Return (x, y) of the center of cell containing provided text 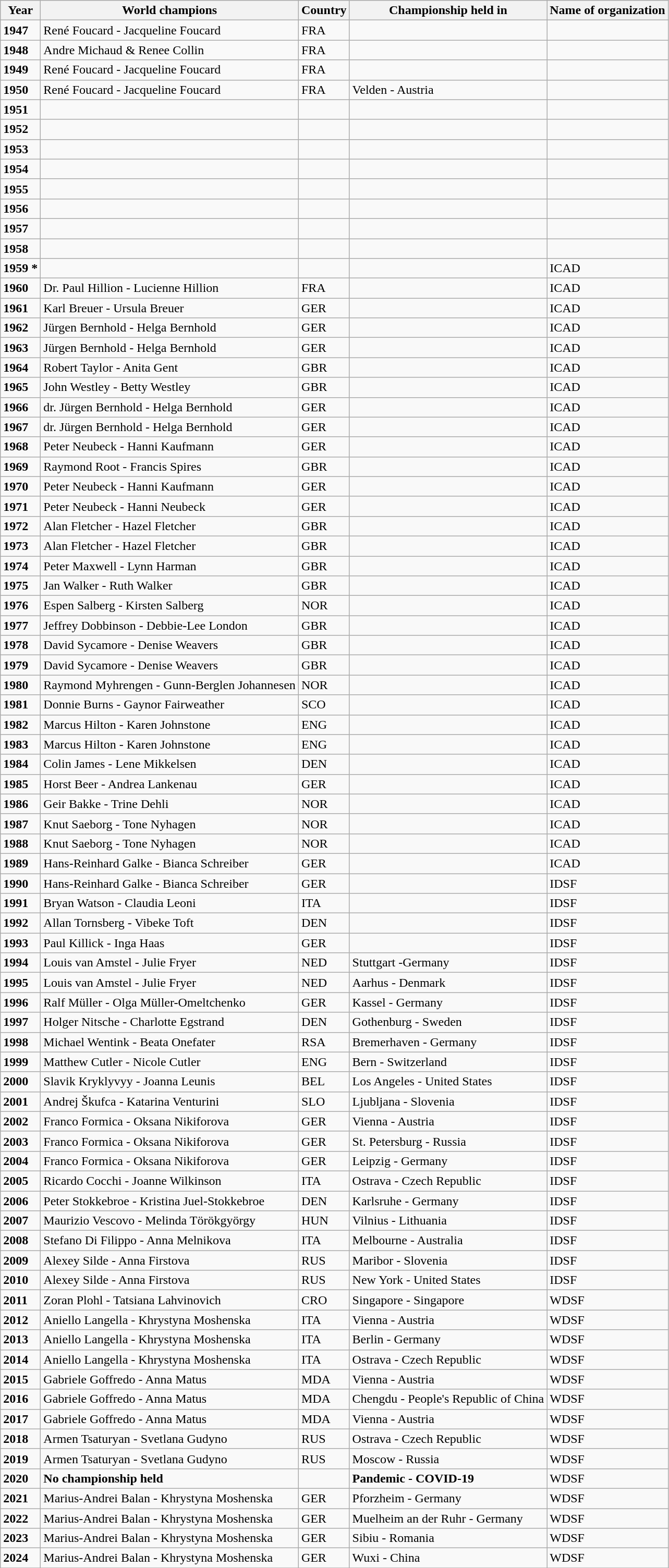
Geir Bakke - Trine Dehli (170, 804)
1958 (21, 249)
1968 (21, 447)
Espen Salberg - Kirsten Salberg (170, 606)
Peter Stokkebroe - Kristina Juel-Stokkebroe (170, 1200)
2001 (21, 1101)
1961 (21, 308)
2014 (21, 1359)
2007 (21, 1221)
Kassel - Germany (448, 1002)
1970 (21, 486)
1985 (21, 784)
1977 (21, 626)
Raymond Myhrengen - Gunn-Berglen Johannesen (170, 685)
1965 (21, 387)
Zoran Plohl - Tatsiana Lahvinovich (170, 1300)
Maurizio Vescovo - Melinda Törökgyörgy (170, 1221)
Stuttgart -Germany (448, 963)
Donnie Burns - Gaynor Fairweather (170, 705)
1963 (21, 348)
Jan Walker - Ruth Walker (170, 586)
Colin James - Lene Mikkelsen (170, 764)
Pandemic - COVID-19 (448, 1478)
Sibiu - Romania (448, 1538)
Bern - Switzerland (448, 1062)
2016 (21, 1399)
1991 (21, 903)
Los Angeles - United States (448, 1082)
2005 (21, 1181)
Allan Tornsberg - Vibeke Toft (170, 923)
1986 (21, 804)
2022 (21, 1518)
1952 (21, 129)
2002 (21, 1121)
Year (21, 10)
No championship held (170, 1478)
Maribor - Slovenia (448, 1260)
1993 (21, 943)
Name of organization (607, 10)
2006 (21, 1200)
1995 (21, 983)
BEL (324, 1082)
SCO (324, 705)
1957 (21, 228)
Singapore - Singapore (448, 1300)
2015 (21, 1379)
1975 (21, 586)
2000 (21, 1082)
1960 (21, 288)
1967 (21, 427)
1969 (21, 467)
2024 (21, 1558)
Leipzig - Germany (448, 1161)
1971 (21, 506)
2017 (21, 1419)
1972 (21, 526)
New York - United States (448, 1280)
1990 (21, 884)
Paul Killick - Inga Haas (170, 943)
1949 (21, 70)
SLO (324, 1101)
Ralf Müller - Olga Müller-Omeltchenko (170, 1002)
Horst Beer - Andrea Lankenau (170, 784)
1951 (21, 109)
2012 (21, 1320)
Melbourne - Australia (448, 1241)
Moscow - Russia (448, 1459)
John Westley - Betty Westley (170, 387)
Andrej Škufca - Katarina Venturini (170, 1101)
1947 (21, 30)
Muelheim an der Ruhr - Germany (448, 1518)
Bryan Watson - Claudia Leoni (170, 903)
Peter Neubeck - Hanni Neubeck (170, 506)
1948 (21, 50)
2019 (21, 1459)
2023 (21, 1538)
1978 (21, 645)
2020 (21, 1478)
1976 (21, 606)
1981 (21, 705)
1994 (21, 963)
1956 (21, 209)
1996 (21, 1002)
2013 (21, 1340)
Velden - Austria (448, 90)
Raymond Root - Francis Spires (170, 467)
1964 (21, 367)
1987 (21, 824)
2021 (21, 1498)
2004 (21, 1161)
Pforzheim - Germany (448, 1498)
1992 (21, 923)
Chengdu - People's Republic of China (448, 1399)
1988 (21, 843)
1955 (21, 189)
Wuxi - China (448, 1558)
Andre Michaud & Renee Collin (170, 50)
2003 (21, 1141)
2008 (21, 1241)
1974 (21, 566)
RSA (324, 1042)
2009 (21, 1260)
1983 (21, 744)
Bremerhaven - Germany (448, 1042)
1979 (21, 665)
Country (324, 10)
CRO (324, 1300)
1982 (21, 725)
1966 (21, 407)
2018 (21, 1439)
Championship held in (448, 10)
Slavik Kryklyvyy - Joanna Leunis (170, 1082)
Dr. Paul Hillion - Lucienne Hillion (170, 288)
1962 (21, 328)
1989 (21, 863)
2011 (21, 1300)
Peter Maxwell - Lynn Harman (170, 566)
St. Petersburg - Russia (448, 1141)
Aarhus - Denmark (448, 983)
1997 (21, 1022)
1998 (21, 1042)
HUN (324, 1221)
Holger Nitsche - Charlotte Egstrand (170, 1022)
Ricardo Cocchi - Joanne Wilkinson (170, 1181)
Robert Taylor - Anita Gent (170, 367)
1973 (21, 546)
Gothenburg - Sweden (448, 1022)
Jeffrey Dobbinson - Debbie-Lee London (170, 626)
1980 (21, 685)
1950 (21, 90)
Matthew Cutler - Nicole Cutler (170, 1062)
1954 (21, 169)
Karlsruhe - Germany (448, 1200)
1999 (21, 1062)
Berlin - Germany (448, 1340)
Stefano Di Filippo - Anna Melnikova (170, 1241)
Karl Breuer - Ursula Breuer (170, 308)
Ljubljana - Slovenia (448, 1101)
1953 (21, 149)
Vilnius - Lithuania (448, 1221)
Michael Wentink - Beata Onefater (170, 1042)
World champions (170, 10)
1959 * (21, 268)
2010 (21, 1280)
1984 (21, 764)
